For the text-containing cell, return its midpoint in [X, Y] coordinate format. 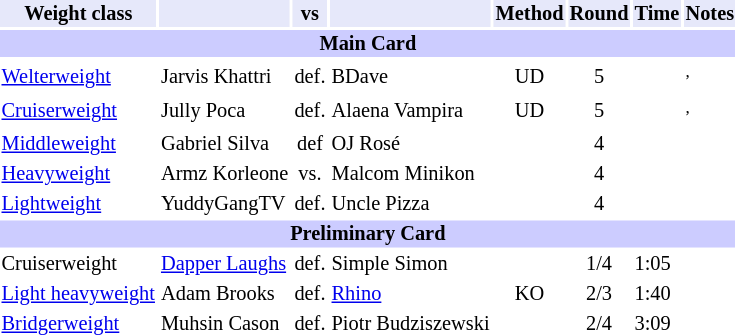
KO [530, 294]
Method [530, 14]
1:40 [657, 294]
Dapper Laughs [224, 264]
1/4 [599, 264]
Lightweight [78, 204]
OJ Rosé [410, 144]
Alaena Vampira [410, 111]
Uncle Pizza [410, 204]
Jully Poca [224, 111]
2/3 [599, 294]
vs. [310, 174]
Welterweight [78, 76]
1:05 [657, 264]
Weight class [78, 14]
Gabriel Silva [224, 144]
Rhino [410, 294]
Simple Simon [410, 264]
Heavyweight [78, 174]
Armz Korleone [224, 174]
Malcom Minikon [410, 174]
Adam Brooks [224, 294]
Time [657, 14]
vs [310, 14]
def [310, 144]
Light heavyweight [78, 294]
Middleweight [78, 144]
Round [599, 14]
YuddyGangTV [224, 204]
BDave [410, 76]
Jarvis Khattri [224, 76]
